Return [x, y] of the center of cell containing provided text 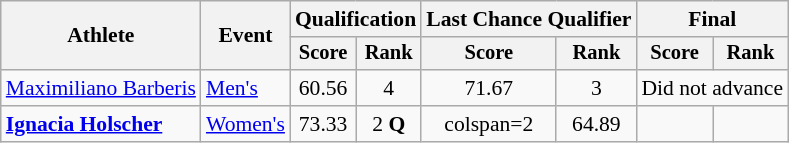
4 [388, 88]
Maximiliano Barberis [101, 88]
64.89 [596, 124]
Qualification [356, 19]
Final [712, 19]
2 Q [388, 124]
73.33 [323, 124]
Ignacia Holscher [101, 124]
71.67 [488, 88]
Athlete [101, 36]
Men's [246, 88]
60.56 [323, 88]
Did not advance [712, 88]
Last Chance Qualifier [528, 19]
Women's [246, 124]
3 [596, 88]
Event [246, 36]
colspan=2 [488, 124]
